Locate the cell with the specified text and output its [X, Y] center coordinate. 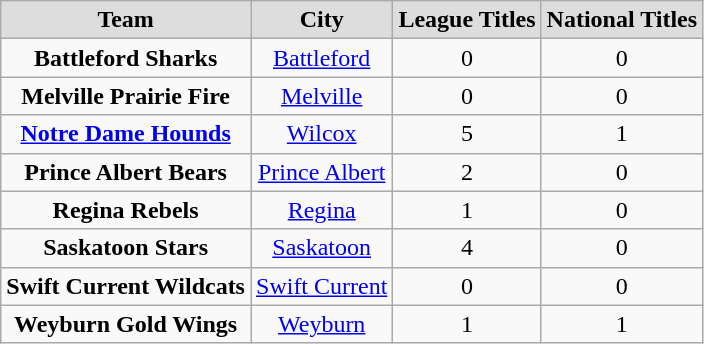
Prince Albert Bears [126, 172]
Weyburn Gold Wings [126, 324]
National Titles [622, 20]
Regina [321, 210]
Notre Dame Hounds [126, 134]
4 [467, 248]
Swift Current [321, 286]
League Titles [467, 20]
City [321, 20]
Wilcox [321, 134]
Saskatoon Stars [126, 248]
Saskatoon [321, 248]
Melville Prairie Fire [126, 96]
Battleford [321, 58]
Melville [321, 96]
Battleford Sharks [126, 58]
Weyburn [321, 324]
Regina Rebels [126, 210]
Swift Current Wildcats [126, 286]
5 [467, 134]
Team [126, 20]
2 [467, 172]
Prince Albert [321, 172]
